Scan for the cell matching the given text and deliver its (X, Y) coordinate at center. 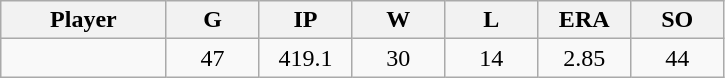
2.85 (584, 58)
SO (678, 20)
44 (678, 58)
ERA (584, 20)
IP (306, 20)
Player (84, 20)
W (398, 20)
30 (398, 58)
14 (492, 58)
419.1 (306, 58)
47 (212, 58)
L (492, 20)
G (212, 20)
